Scan for the cell matching the given text and deliver its (X, Y) coordinate at center. 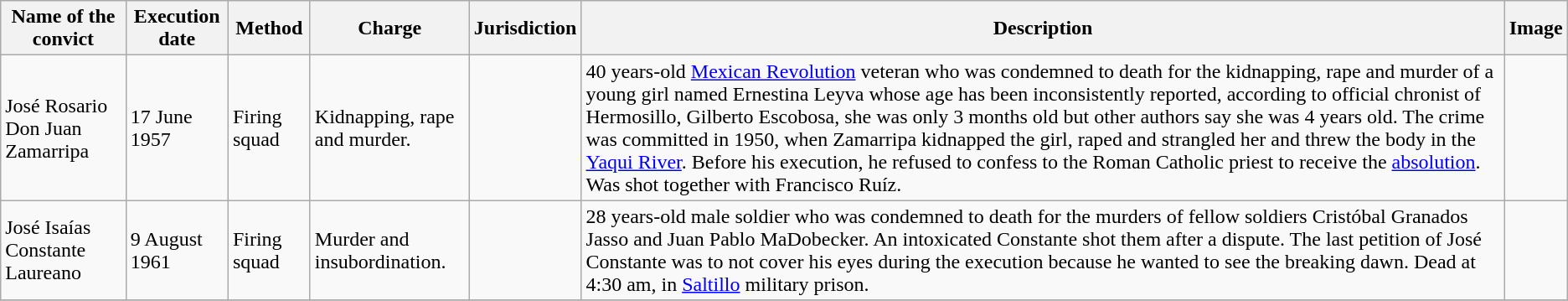
José Rosario Don Juan Zamarripa (64, 127)
Murder and insubordination. (389, 250)
Execution date (177, 29)
José Isaías Constante Laureano (64, 250)
Name of the convict (64, 29)
Jurisdiction (525, 29)
Image (1536, 29)
17 June 1957 (177, 127)
Method (269, 29)
9 August 1961 (177, 250)
Kidnapping, rape and murder. (389, 127)
Description (1043, 29)
Charge (389, 29)
